Scan for the cell matching the given text and deliver its [X, Y] coordinate at center. 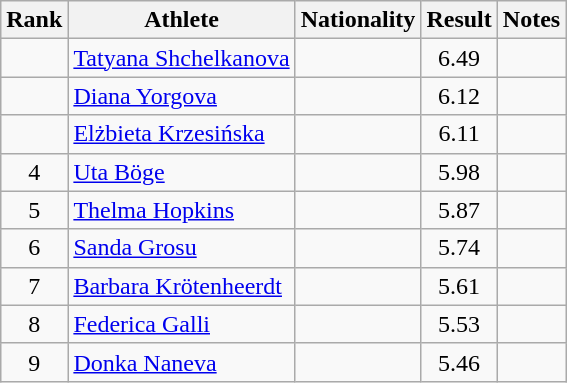
Donka Naneva [182, 362]
Athlete [182, 20]
5.53 [459, 324]
6.12 [459, 96]
Barbara Krötenheerdt [182, 286]
Federica Galli [182, 324]
Tatyana Shchelkanova [182, 58]
Rank [34, 20]
Uta Böge [182, 172]
Diana Yorgova [182, 96]
9 [34, 362]
8 [34, 324]
Sanda Grosu [182, 248]
5.61 [459, 286]
Elżbieta Krzesińska [182, 134]
5.46 [459, 362]
5.98 [459, 172]
Notes [531, 20]
7 [34, 286]
5.87 [459, 210]
Nationality [358, 20]
Thelma Hopkins [182, 210]
6 [34, 248]
4 [34, 172]
6.11 [459, 134]
Result [459, 20]
6.49 [459, 58]
5 [34, 210]
5.74 [459, 248]
